Pinpoint the cell where the given text exists, returning its (x, y) midpoint coordinate. 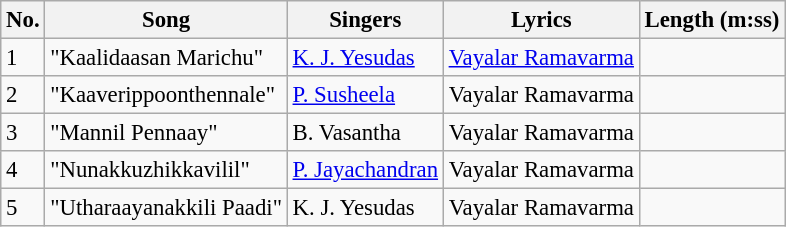
4 (23, 170)
5 (23, 208)
"Kaaverippoonthennale" (166, 95)
"Utharaayanakkili Paadi" (166, 208)
1 (23, 58)
No. (23, 20)
P. Susheela (365, 95)
2 (23, 95)
"Nunakkuzhikkavilil" (166, 170)
"Kaalidaasan Marichu" (166, 58)
P. Jayachandran (365, 170)
3 (23, 133)
B. Vasantha (365, 133)
Length (m:ss) (712, 20)
"Mannil Pennaay" (166, 133)
Lyrics (541, 20)
Singers (365, 20)
Song (166, 20)
